Return (x, y) of the center of cell containing provided text 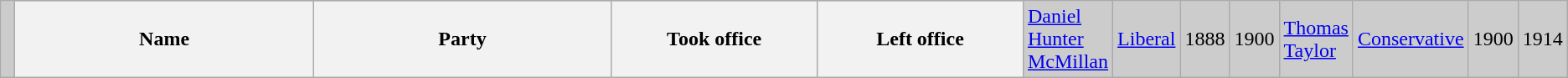
Took office (714, 39)
1888 (1204, 39)
Left office (921, 39)
Name (164, 39)
Conservative (1411, 39)
Liberal (1147, 39)
Daniel Hunter McMillan (1067, 39)
1914 (1543, 39)
Thomas Taylor (1316, 39)
Party (462, 39)
